Scan for the cell matching the given text and deliver its (X, Y) coordinate at center. 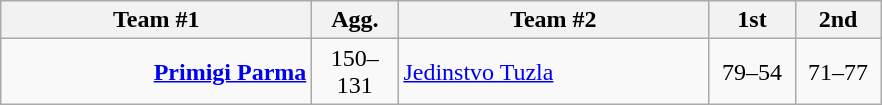
71–77 (838, 72)
Agg. (355, 20)
150–131 (355, 72)
Team #1 (156, 20)
Primigi Parma (156, 72)
1st (752, 20)
2nd (838, 20)
Team #2 (554, 20)
79–54 (752, 72)
Jedinstvo Tuzla (554, 72)
